For the text-containing cell, return its midpoint in (x, y) coordinate format. 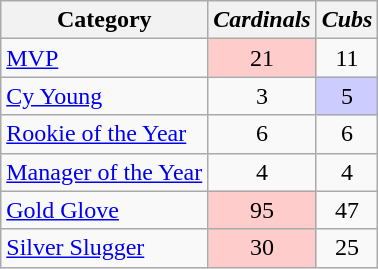
Cardinals (262, 20)
Rookie of the Year (104, 134)
Cy Young (104, 96)
21 (262, 58)
3 (262, 96)
MVP (104, 58)
Manager of the Year (104, 172)
30 (262, 248)
11 (347, 58)
95 (262, 210)
47 (347, 210)
Silver Slugger (104, 248)
Category (104, 20)
Gold Glove (104, 210)
5 (347, 96)
25 (347, 248)
Cubs (347, 20)
